Locate the cell with the specified text and output its [x, y] center coordinate. 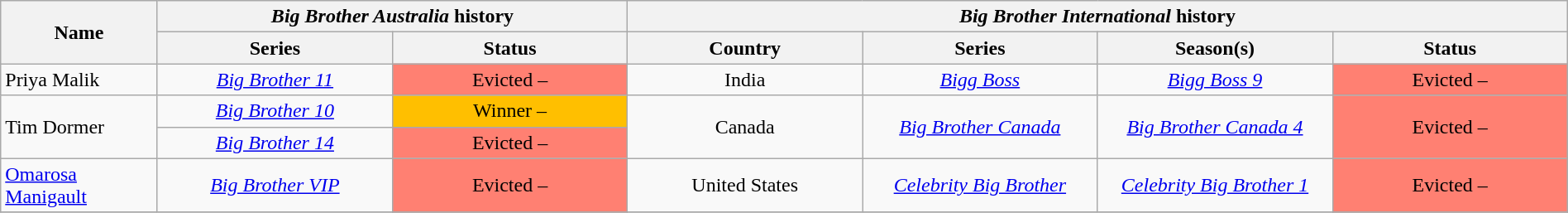
Big Brother 10 [275, 111]
Omarosa Manigault [79, 186]
Bigg Boss 9 [1215, 80]
Big Brother Canada 4 [1215, 127]
Big Brother 14 [275, 143]
Bigg Boss [980, 80]
Season(s) [1215, 48]
Big Brother VIP [275, 186]
Tim Dormer [79, 127]
Priya Malik [79, 80]
Big Brother 11 [275, 80]
Name [79, 32]
Winner – [509, 111]
Big Brother International history [1098, 17]
Big Brother Australia history [392, 17]
Canada [745, 127]
Celebrity Big Brother 1 [1215, 186]
United States [745, 186]
Country [745, 48]
Big Brother Canada [980, 127]
Celebrity Big Brother [980, 186]
India [745, 80]
